Identify which cell holds the provided text, then report its [X, Y] central coordinate. 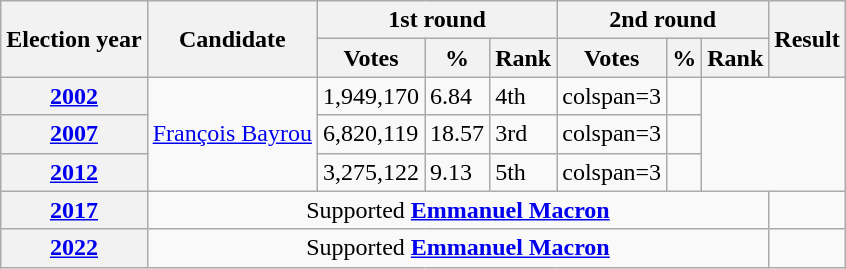
3,275,122 [370, 172]
2017 [74, 210]
2002 [74, 96]
9.13 [458, 172]
Election year [74, 39]
1st round [436, 20]
6,820,119 [370, 134]
18.57 [458, 134]
6.84 [458, 96]
1,949,170 [370, 96]
2022 [74, 248]
4th [524, 96]
Result [807, 39]
3rd [524, 134]
François Bayrou [232, 134]
2nd round [663, 20]
5th [524, 172]
2007 [74, 134]
2012 [74, 172]
Candidate [232, 39]
